For the text-containing cell, return its midpoint in [X, Y] coordinate format. 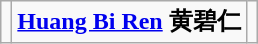
Huang Bi Ren 黄碧仁 [129, 22]
